From the cell containing the given text, extract its center point as [X, Y] coordinate. 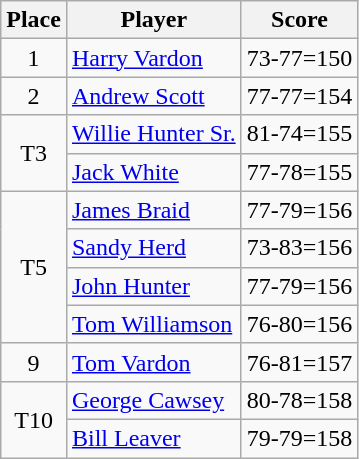
77-77=154 [300, 96]
Tom Williamson [154, 324]
73-83=156 [300, 248]
T10 [34, 419]
81-74=155 [300, 134]
2 [34, 96]
Sandy Herd [154, 248]
Jack White [154, 172]
77-78=155 [300, 172]
76-81=157 [300, 362]
73-77=150 [300, 58]
James Braid [154, 210]
80-78=158 [300, 400]
Player [154, 20]
Score [300, 20]
T5 [34, 267]
John Hunter [154, 286]
Willie Hunter Sr. [154, 134]
1 [34, 58]
Harry Vardon [154, 58]
Place [34, 20]
George Cawsey [154, 400]
Tom Vardon [154, 362]
Andrew Scott [154, 96]
T3 [34, 153]
Bill Leaver [154, 438]
79-79=158 [300, 438]
76-80=156 [300, 324]
9 [34, 362]
